Determine the (x, y) coordinate at the center of the cell enclosing the given text.  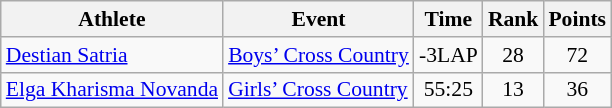
28 (514, 55)
Event (318, 19)
Elga Kharisma Novanda (112, 90)
Athlete (112, 19)
Time (448, 19)
72 (577, 55)
13 (514, 90)
55:25 (448, 90)
Points (577, 19)
-3LAP (448, 55)
36 (577, 90)
Girls’ Cross Country (318, 90)
Destian Satria (112, 55)
Boys’ Cross Country (318, 55)
Rank (514, 19)
